Search for the cell housing the specified text and yield its [x, y] center coordinate. 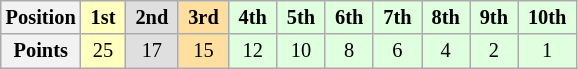
Position [41, 17]
10 [301, 51]
6th [349, 17]
2nd [152, 17]
4 [446, 51]
9th [494, 17]
17 [152, 51]
25 [104, 51]
7th [397, 17]
8th [446, 17]
15 [203, 51]
3rd [203, 17]
12 [253, 51]
8 [349, 51]
6 [397, 51]
1st [104, 17]
Points [41, 51]
4th [253, 17]
5th [301, 17]
2 [494, 51]
1 [547, 51]
10th [547, 17]
